Identify which cell holds the provided text, then report its (X, Y) central coordinate. 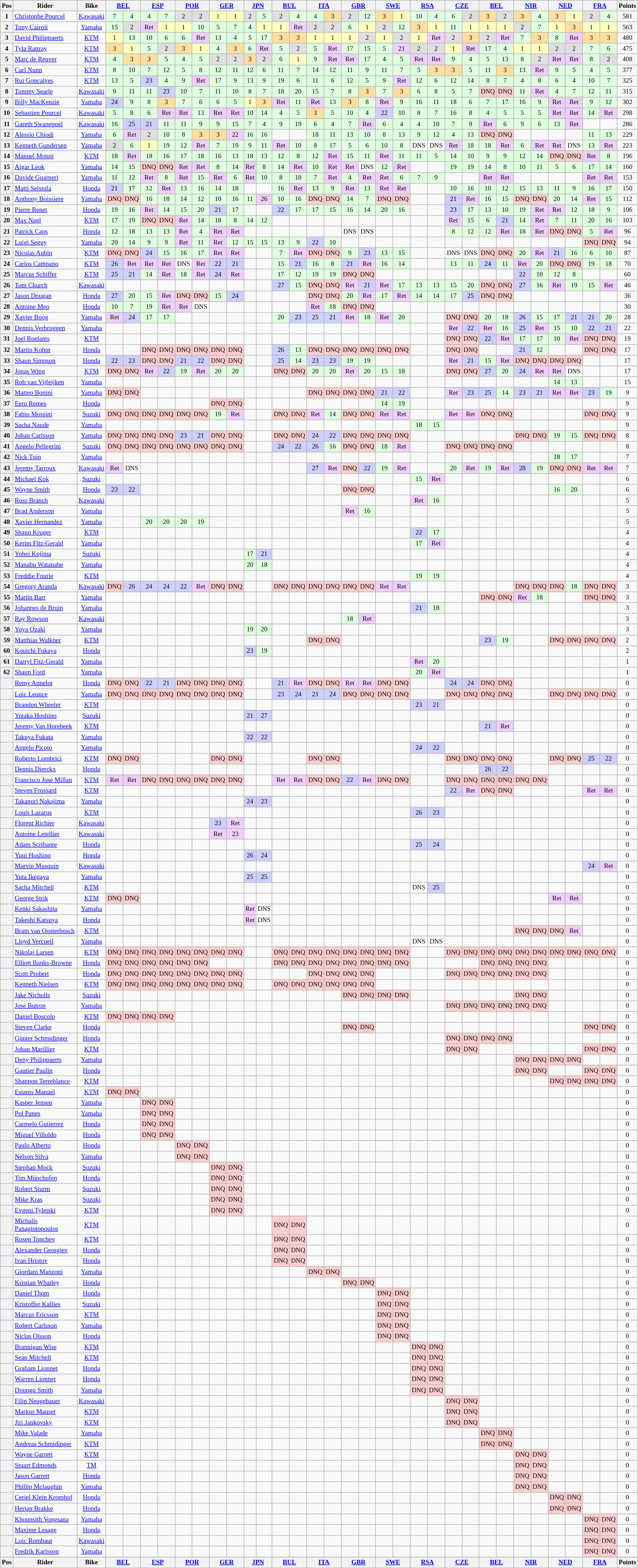
Angelo Picoto (45, 748)
Robert Carlsson (45, 1326)
315 (627, 92)
58 (7, 630)
Wayne Garrett (45, 1455)
223 (627, 146)
Johan Marillier (45, 1049)
Johan Carlsson (45, 436)
Johannes de Bruin (45, 608)
Jose Butron (45, 1006)
Kenki Sakashita (45, 909)
Alexander Georgiev (45, 1250)
Tommy Searle (45, 92)
Herjan Brakke (45, 1509)
Wayne Smith (45, 490)
Matti Seistola (45, 188)
Elliott Banks-Browne (45, 963)
286 (627, 124)
37 (7, 404)
Giordani Manzoni (45, 1272)
Marvin Musquin (45, 866)
Antoine Meo (45, 307)
408 (627, 59)
Sacha Naude (45, 425)
Ray Rowson (45, 619)
Takanori Nakajima (45, 802)
Carlos Campano (45, 264)
563 (627, 27)
Kerim Fitz-Gerald (45, 544)
Martin Kohut (45, 350)
Loic Leonce (45, 694)
Lloyd Vercueil (45, 941)
Jake Nicholls (45, 995)
Shannon Terreblance (45, 1081)
Sean Mitchell (45, 1358)
43 (7, 468)
Max Nagl (45, 221)
Shaun Kruger (45, 533)
Angelo Pellegrini (45, 447)
Tony Cairoli (45, 27)
Maxime Lesage (45, 1530)
Jeremy Tarroux (45, 468)
Jason Garrett (45, 1476)
Rob van Vijfeijken (45, 382)
Tyla Rattray (45, 49)
Miguel Villoldo (45, 1135)
Manuel Monni (45, 156)
Dennis Verbruggen (45, 328)
Steven Clarke (45, 1027)
33 (7, 361)
Michael Kok (45, 479)
196 (627, 156)
41 (7, 447)
325 (627, 81)
Carmelo Gutierrez (45, 1124)
38 (7, 414)
Niclas Olsson (45, 1336)
Nick Tuin (45, 457)
Daniel Boscolo (45, 1017)
Patrick Caps (45, 232)
Rui Gonçalves (45, 81)
229 (627, 135)
Dennis Dierckx (45, 769)
59 (7, 640)
55 (7, 597)
377 (627, 70)
475 (627, 49)
150 (627, 188)
TM (92, 1466)
70 (627, 264)
Luigi Seguy (45, 242)
Anthony Boissiere (45, 199)
Remy Annelot (45, 683)
Michalis Panagiotopoulos (45, 1225)
34 (7, 371)
Rosen Tonchev (45, 1240)
57 (7, 619)
Marcus Schiffer (45, 275)
96 (627, 232)
Louis Lazarus (45, 813)
Antoine Letellier (45, 834)
Jeremy Van Horebeek (45, 726)
George Strik (45, 899)
Deny Philippaerts (45, 1060)
103 (627, 221)
Francisco Jose Millan (45, 780)
Aigar Leok (45, 167)
50 (7, 544)
Alessio Chiodi (45, 135)
Florent Richier (45, 823)
56 (7, 608)
Matthias Walkner (45, 640)
87 (627, 253)
Yuta Ikegaya (45, 877)
Robert Sturm (45, 1189)
39 (7, 425)
Bram van Oosterbosch (45, 931)
Matteo Bonini (45, 393)
Fredrik Karlsson (45, 1552)
Tim Münchofen (45, 1178)
Mike Valade (45, 1433)
Freddie Fourie (45, 576)
Andreas Schmidinger (45, 1444)
581 (627, 16)
Ivan Hristov (45, 1261)
Filip Neugebauer (45, 1401)
Khounsith Vongsana (45, 1519)
Carl Nunn (45, 70)
Tom Church (45, 285)
298 (627, 113)
Eero Remes (45, 404)
Gautier Paulin (45, 1071)
61 (7, 662)
Joel Roelants (45, 339)
Loic Rombaut (45, 1541)
Evgeni Tyletski (45, 1210)
112 (627, 199)
Christophe Pourcel (45, 16)
Kristoffer Kallies (45, 1304)
Davide Guarneri (45, 178)
Marcus Ericsson (45, 1315)
Nelson Silva (45, 1157)
Sebastien Pourcel (45, 113)
106 (627, 210)
52 (7, 565)
32 (7, 350)
Gareth Swanepoel (45, 124)
Yutaka Hoshino (45, 716)
48 (7, 522)
44 (7, 479)
Takeshi Katsuya (45, 920)
Brannigan Wise (45, 1347)
Shaun Ford (45, 672)
53 (7, 576)
Jason Dougan (45, 296)
Adam Scribante (45, 845)
47 (7, 511)
Warren Lionnet (45, 1379)
Takuya Fukata (45, 737)
54 (7, 586)
Billy MacKenzie (45, 102)
302 (627, 102)
Steven Frossard (45, 791)
Brad Anderson (45, 511)
Pierre Renet (45, 210)
Günter Schmidinger (45, 1038)
Kasper Jensen (45, 1103)
Stephan Mock (45, 1168)
Brandon Wheeler (45, 705)
40 (7, 436)
Jiri Jankovsky (45, 1422)
Jonas Wing (45, 371)
Estanis Manuel (45, 1092)
Kouichi Fukaya (45, 651)
Mike Kras (45, 1200)
Graham Lionnet (45, 1369)
Shaun Simpson (45, 361)
Scott Probert (45, 974)
160 (627, 167)
Daniel Thom (45, 1293)
Xavier Boog (45, 318)
153 (627, 178)
Markus Mauser (45, 1412)
Ross Branch (45, 500)
Manabu Watanabe (45, 565)
Yuya Ozaki (45, 630)
Sacha Mitchell (45, 888)
Martin Barr (45, 597)
Darryl Fitz-Gerald (45, 662)
62 (7, 672)
94 (627, 242)
31 (7, 339)
Marc de Reuver (45, 59)
35 (7, 382)
David Philippaerts (45, 38)
Nicolas Aubin (45, 253)
Fabio Mossini (45, 414)
Doungu Smith (45, 1390)
Nikolaj Larsen (45, 952)
Paulo Alberto (45, 1146)
45 (7, 490)
Roberto Lombrici (45, 759)
Xavier Hernandez (45, 522)
480 (627, 38)
Gregory Aranda (45, 586)
Kenneth Gundersen (45, 146)
Kristian Whatley (45, 1283)
49 (7, 533)
Ceriel Klein Kromhof (45, 1498)
Pol Panes (45, 1114)
Stuart Edmonds (45, 1466)
Kenneth Nielsen (45, 985)
42 (7, 457)
Phillip Mclaughin (45, 1487)
Yuui Hoshino (45, 855)
29 (7, 318)
51 (7, 554)
Yohei Kojima (45, 554)
